From the cell containing the given text, extract its center point as [x, y] coordinate. 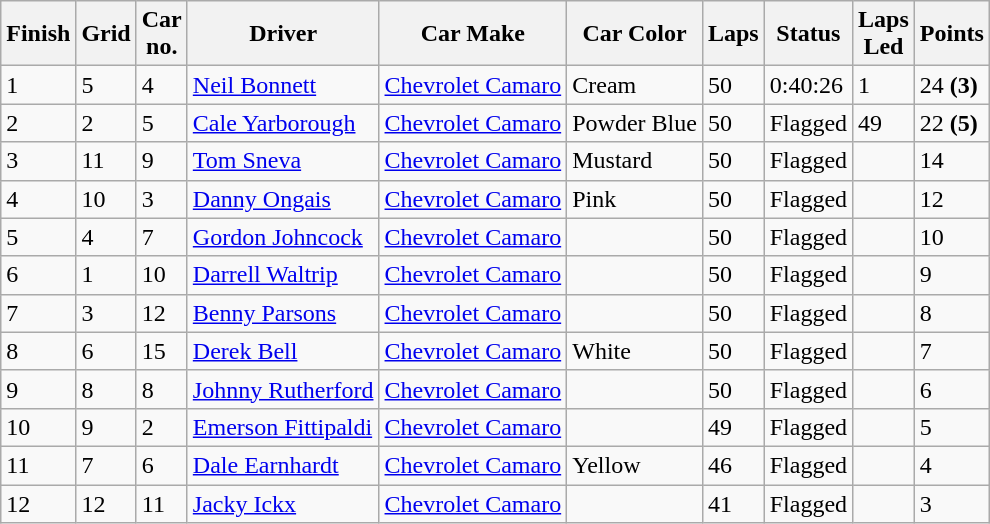
41 [733, 503]
Mustard [635, 161]
Tom Sneva [283, 161]
Gordon Johncock [283, 237]
White [635, 351]
Danny Ongais [283, 199]
Dale Earnhardt [283, 465]
Benny Parsons [283, 313]
Grid [106, 34]
Powder Blue [635, 123]
Cale Yarborough [283, 123]
Laps [733, 34]
Car Make [473, 34]
Cream [635, 85]
46 [733, 465]
0:40:26 [808, 85]
24 (3) [952, 85]
Neil Bonnett [283, 85]
Car Color [635, 34]
Jacky Ickx [283, 503]
Driver [283, 34]
14 [952, 161]
Carno. [162, 34]
Points [952, 34]
Yellow [635, 465]
Pink [635, 199]
Emerson Fittipaldi [283, 427]
Status [808, 34]
Darrell Waltrip [283, 275]
Finish [38, 34]
15 [162, 351]
Derek Bell [283, 351]
Johnny Rutherford [283, 389]
22 (5) [952, 123]
LapsLed [884, 34]
